For the text-containing cell, return its midpoint in (x, y) coordinate format. 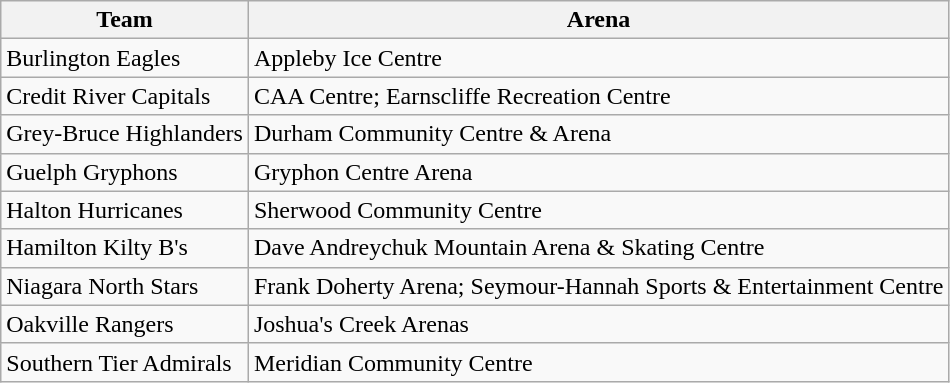
Sherwood Community Centre (598, 210)
Credit River Capitals (125, 96)
Southern Tier Admirals (125, 362)
Arena (598, 20)
Burlington Eagles (125, 58)
Durham Community Centre & Arena (598, 134)
Halton Hurricanes (125, 210)
Oakville Rangers (125, 324)
Guelph Gryphons (125, 172)
Dave Andreychuk Mountain Arena & Skating Centre (598, 248)
Niagara North Stars (125, 286)
Grey-Bruce Highlanders (125, 134)
Hamilton Kilty B's (125, 248)
CAA Centre; Earnscliffe Recreation Centre (598, 96)
Joshua's Creek Arenas (598, 324)
Team (125, 20)
Gryphon Centre Arena (598, 172)
Meridian Community Centre (598, 362)
Frank Doherty Arena; Seymour-Hannah Sports & Entertainment Centre (598, 286)
Appleby Ice Centre (598, 58)
